Determine the (X, Y) coordinate at the center of the cell enclosing the given text.  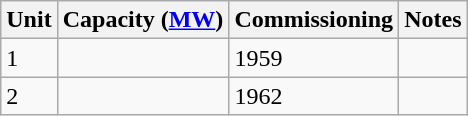
2 (29, 96)
Notes (433, 20)
1 (29, 58)
Commissioning (314, 20)
Capacity (MW) (143, 20)
1962 (314, 96)
Unit (29, 20)
1959 (314, 58)
